Pinpoint the cell where the given text exists, returning its (x, y) midpoint coordinate. 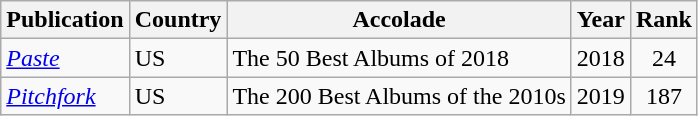
Publication (65, 20)
The 50 Best Albums of 2018 (399, 58)
Paste (65, 58)
24 (664, 58)
187 (664, 96)
Pitchfork (65, 96)
2018 (600, 58)
Rank (664, 20)
2019 (600, 96)
Country (178, 20)
Year (600, 20)
Accolade (399, 20)
The 200 Best Albums of the 2010s (399, 96)
